Find where the given text appears and provide that cell's center as (x, y) coordinate. 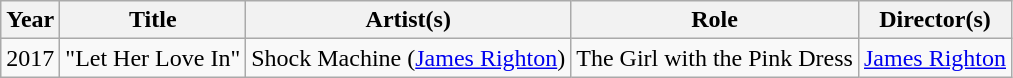
James Righton (934, 58)
Role (715, 20)
Shock Machine (James Righton) (408, 58)
"Let Her Love In" (153, 58)
2017 (30, 58)
The Girl with the Pink Dress (715, 58)
Artist(s) (408, 20)
Director(s) (934, 20)
Title (153, 20)
Year (30, 20)
